Find where the given text appears and provide that cell's center as (X, Y) coordinate. 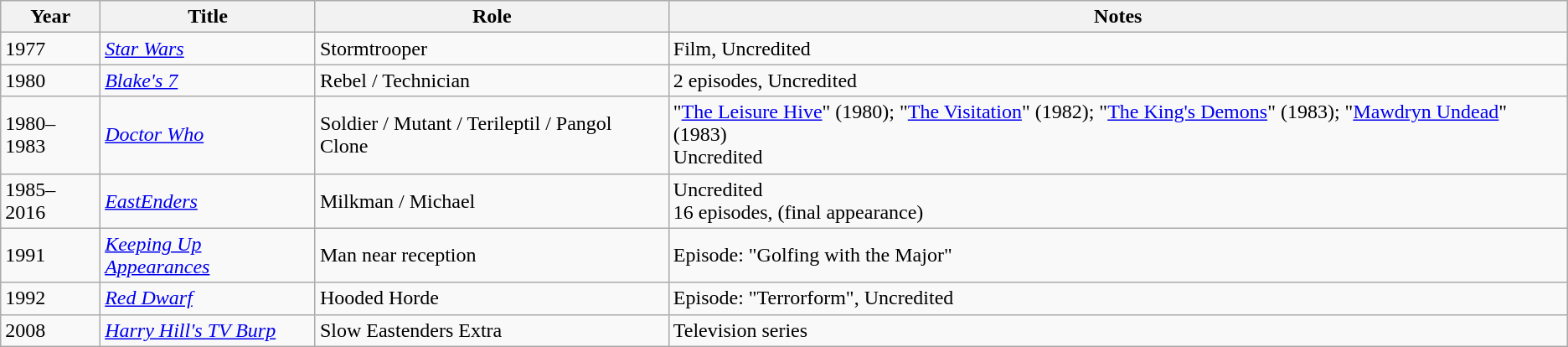
Year (50, 17)
Uncredited16 episodes, (final appearance) (1117, 201)
Slow Eastenders Extra (492, 330)
1977 (50, 49)
Soldier / Mutant / Terileptil / Pangol Clone (492, 135)
2008 (50, 330)
Television series (1117, 330)
Hooded Horde (492, 298)
EastEnders (208, 201)
1980–1983 (50, 135)
Man near reception (492, 255)
Film, Uncredited (1117, 49)
"The Leisure Hive" (1980); "The Visitation" (1982); "The King's Demons" (1983); "Mawdryn Undead" (1983)Uncredited (1117, 135)
Milkman / Michael (492, 201)
Keeping Up Appearances (208, 255)
Role (492, 17)
1992 (50, 298)
Doctor Who (208, 135)
Stormtrooper (492, 49)
Notes (1117, 17)
1985–2016 (50, 201)
Star Wars (208, 49)
1991 (50, 255)
Episode: "Golfing with the Major" (1117, 255)
Rebel / Technician (492, 80)
1980 (50, 80)
2 episodes, Uncredited (1117, 80)
Blake's 7 (208, 80)
Episode: "Terrorform", Uncredited (1117, 298)
Title (208, 17)
Harry Hill's TV Burp (208, 330)
Red Dwarf (208, 298)
